Search for the cell housing the specified text and yield its [X, Y] center coordinate. 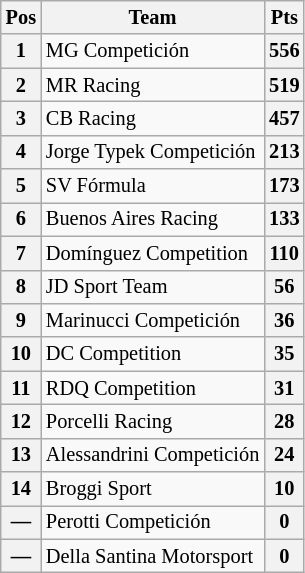
2 [21, 85]
CB Racing [152, 118]
110 [284, 253]
MG Competición [152, 51]
Broggi Sport [152, 489]
457 [284, 118]
56 [284, 287]
Porcelli Racing [152, 421]
1 [21, 51]
13 [21, 455]
11 [21, 388]
519 [284, 85]
Pos [21, 17]
9 [21, 320]
133 [284, 219]
3 [21, 118]
36 [284, 320]
SV Fórmula [152, 186]
DC Competition [152, 354]
7 [21, 253]
5 [21, 186]
Buenos Aires Racing [152, 219]
Della Santina Motorsport [152, 556]
35 [284, 354]
12 [21, 421]
556 [284, 51]
31 [284, 388]
28 [284, 421]
14 [21, 489]
Pts [284, 17]
173 [284, 186]
RDQ Competition [152, 388]
8 [21, 287]
6 [21, 219]
Team [152, 17]
4 [21, 152]
Perotti Competición [152, 522]
Marinucci Competición [152, 320]
Alessandrini Competición [152, 455]
213 [284, 152]
MR Racing [152, 85]
Jorge Typek Competición [152, 152]
JD Sport Team [152, 287]
Domínguez Competition [152, 253]
24 [284, 455]
